Provide the [X, Y] coordinate of the cell's center where the given text is located.  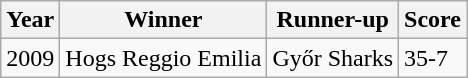
Winner [164, 20]
Score [433, 20]
Year [30, 20]
35-7 [433, 58]
2009 [30, 58]
Győr Sharks [333, 58]
Runner-up [333, 20]
Hogs Reggio Emilia [164, 58]
